Detect which cell encompasses the target text, then output its (X, Y) center coordinate. 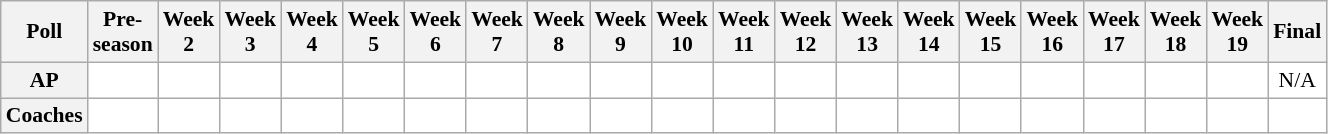
Week6 (435, 32)
Week12 (806, 32)
AP (44, 80)
Final (1297, 32)
Week18 (1176, 32)
Week17 (1114, 32)
Week4 (312, 32)
Week2 (189, 32)
Pre-season (123, 32)
Poll (44, 32)
Week3 (250, 32)
Coaches (44, 116)
Week14 (929, 32)
Week11 (744, 32)
Week5 (374, 32)
Week16 (1052, 32)
Week7 (497, 32)
N/A (1297, 80)
Week15 (991, 32)
Week10 (682, 32)
Week9 (621, 32)
Week19 (1237, 32)
Week8 (559, 32)
Week13 (867, 32)
